Return the (X, Y) coordinate for the center point of the cell that contains the specified text.  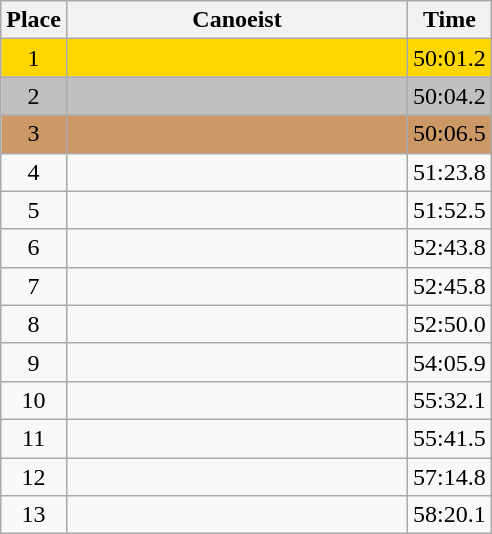
3 (34, 134)
51:52.5 (450, 210)
55:32.1 (450, 400)
5 (34, 210)
Time (450, 20)
Place (34, 20)
52:50.0 (450, 324)
13 (34, 515)
6 (34, 248)
54:05.9 (450, 362)
7 (34, 286)
11 (34, 438)
2 (34, 96)
58:20.1 (450, 515)
12 (34, 477)
8 (34, 324)
51:23.8 (450, 172)
55:41.5 (450, 438)
50:04.2 (450, 96)
50:06.5 (450, 134)
50:01.2 (450, 58)
Canoeist (236, 20)
52:43.8 (450, 248)
52:45.8 (450, 286)
4 (34, 172)
1 (34, 58)
10 (34, 400)
9 (34, 362)
57:14.8 (450, 477)
